From the cell containing the given text, extract its center point as (X, Y) coordinate. 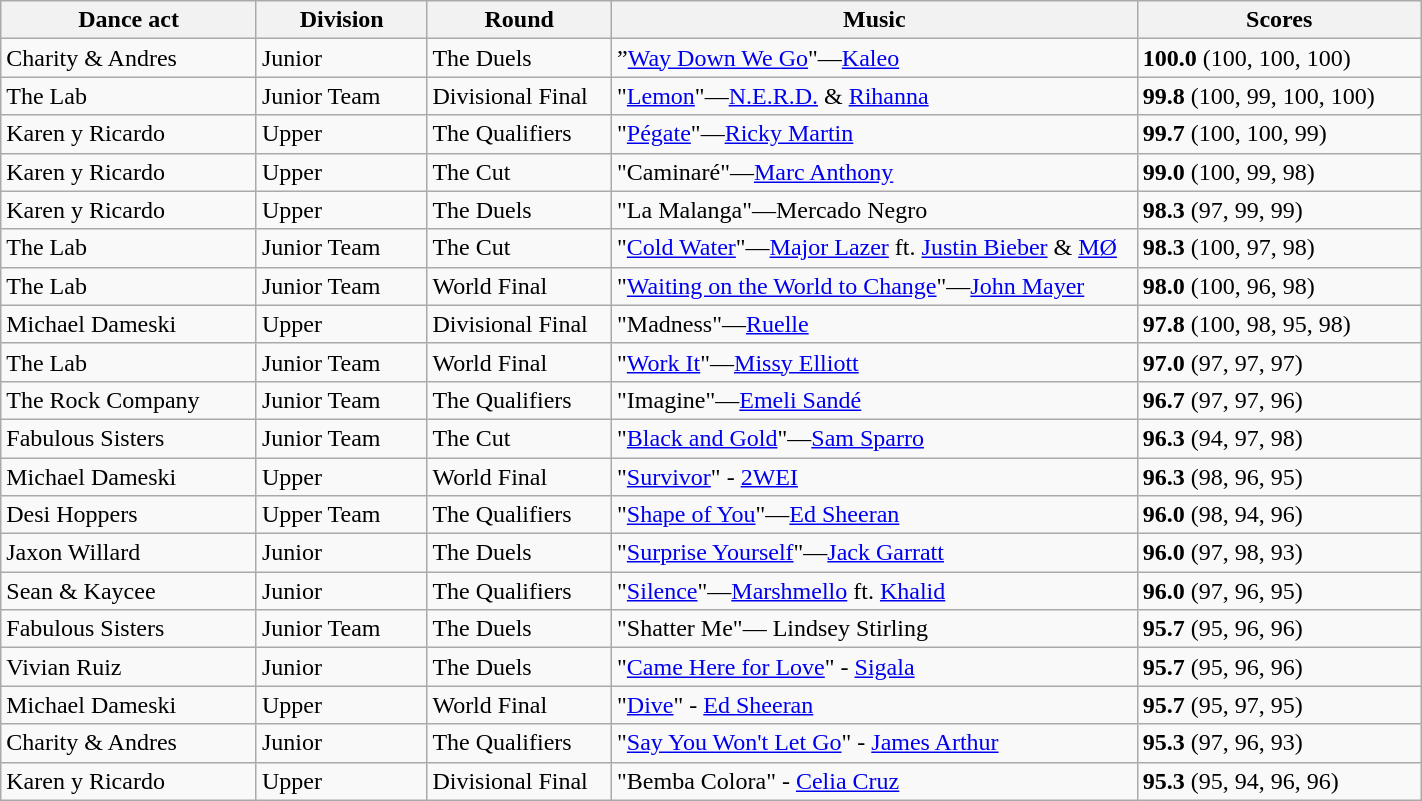
"Work It"—Missy Elliott (875, 362)
Jaxon Willard (129, 553)
"Lemon"—N.E.R.D. & Rihanna (875, 96)
"Black and Gold"—Sam Sparro (875, 438)
97.0 (97, 97, 97) (1279, 362)
96.0 (98, 94, 96) (1279, 515)
"Waiting on the World to Change"—John Mayer (875, 286)
"Madness"—Ruelle (875, 324)
96.7 (97, 97, 96) (1279, 400)
100.0 (100, 100, 100) (1279, 58)
99.8 (100, 99, 100, 100) (1279, 96)
96.3 (98, 96, 95) (1279, 477)
"Shape of You"—Ed Sheeran (875, 515)
98.3 (97, 99, 99) (1279, 210)
99.7 (100, 100, 99) (1279, 134)
The Rock Company (129, 400)
"Surprise Yourself"—Jack Garratt (875, 553)
98.3 (100, 97, 98) (1279, 248)
"Dive" - Ed Sheeran (875, 705)
98.0 (100, 96, 98) (1279, 286)
Music (875, 20)
"Silence"—Marshmello ft. Khalid (875, 591)
96.0 (97, 96, 95) (1279, 591)
"Imagine"—Emeli Sandé (875, 400)
Round (520, 20)
95.7 (95, 97, 95) (1279, 705)
Sean & Kaycee (129, 591)
Dance act (129, 20)
"Pégate"—Ricky Martin (875, 134)
Division (341, 20)
"Bemba Colora" - Celia Cruz (875, 781)
"Shatter Me"— Lindsey Stirling (875, 629)
"Cold Water"—Major Lazer ft. Justin Bieber & MØ (875, 248)
"Caminaré"—Marc Anthony (875, 172)
"Say You Won't Let Go" - James Arthur (875, 743)
95.3 (97, 96, 93) (1279, 743)
"La Malanga"—Mercado Negro (875, 210)
99.0 (100, 99, 98) (1279, 172)
97.8 (100, 98, 95, 98) (1279, 324)
96.0 (97, 98, 93) (1279, 553)
Scores (1279, 20)
Upper Team (341, 515)
96.3 (94, 97, 98) (1279, 438)
Desi Hoppers (129, 515)
Vivian Ruiz (129, 667)
"Survivor" - 2WEI (875, 477)
"Came Here for Love" - Sigala (875, 667)
95.3 (95, 94, 96, 96) (1279, 781)
”Way Down We Go"—Kaleo (875, 58)
